For the text-containing cell, return its midpoint in [X, Y] coordinate format. 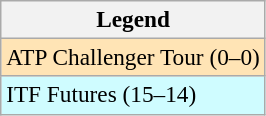
Legend [133, 19]
ATP Challenger Tour (0–0) [133, 57]
ITF Futures (15–14) [133, 95]
